Locate the cell with the specified text and output its [X, Y] center coordinate. 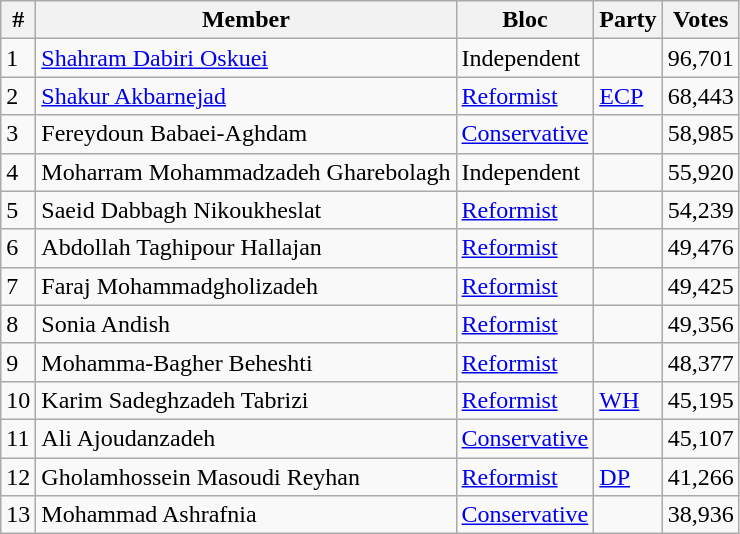
Bloc [525, 20]
# [18, 20]
4 [18, 172]
11 [18, 438]
Shahram Dabiri Oskuei [246, 58]
96,701 [700, 58]
7 [18, 286]
48,377 [700, 362]
Mohammad Ashrafnia [246, 515]
Shakur Akbarnejad [246, 96]
Faraj Mohammadgholizadeh [246, 286]
38,936 [700, 515]
13 [18, 515]
Votes [700, 20]
45,107 [700, 438]
Gholamhossein Masoudi Reyhan [246, 477]
49,356 [700, 324]
ECP [628, 96]
Party [628, 20]
3 [18, 134]
Abdollah Taghipour Hallajan [246, 248]
68,443 [700, 96]
8 [18, 324]
Saeid Dabbagh Nikoukheslat [246, 210]
54,239 [700, 210]
6 [18, 248]
55,920 [700, 172]
9 [18, 362]
Member [246, 20]
2 [18, 96]
DP [628, 477]
12 [18, 477]
58,985 [700, 134]
Mohamma-Bagher Beheshti [246, 362]
Sonia Andish [246, 324]
5 [18, 210]
49,476 [700, 248]
45,195 [700, 400]
WH [628, 400]
Fereydoun Babaei-Aghdam [246, 134]
10 [18, 400]
Ali Ajoudanzadeh [246, 438]
Karim Sadeghzadeh Tabrizi [246, 400]
1 [18, 58]
49,425 [700, 286]
41,266 [700, 477]
Moharram Mohammadzadeh Gharebolagh [246, 172]
